Search for the cell housing the specified text and yield its [x, y] center coordinate. 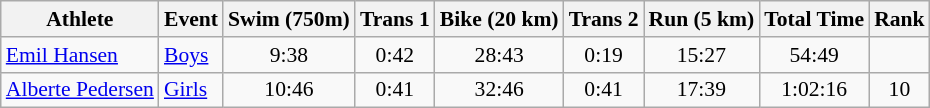
Rank [900, 19]
Trans 1 [395, 19]
Run (5 km) [702, 19]
10 [900, 90]
Boys [191, 55]
Athlete [80, 19]
Event [191, 19]
15:27 [702, 55]
0:19 [604, 55]
Total Time [814, 19]
Emil Hansen [80, 55]
32:46 [500, 90]
28:43 [500, 55]
Bike (20 km) [500, 19]
Alberte Pedersen [80, 90]
1:02:16 [814, 90]
Swim (750m) [289, 19]
17:39 [702, 90]
10:46 [289, 90]
0:42 [395, 55]
Girls [191, 90]
Trans 2 [604, 19]
54:49 [814, 55]
9:38 [289, 55]
